Return (x, y) of the center of cell containing provided text 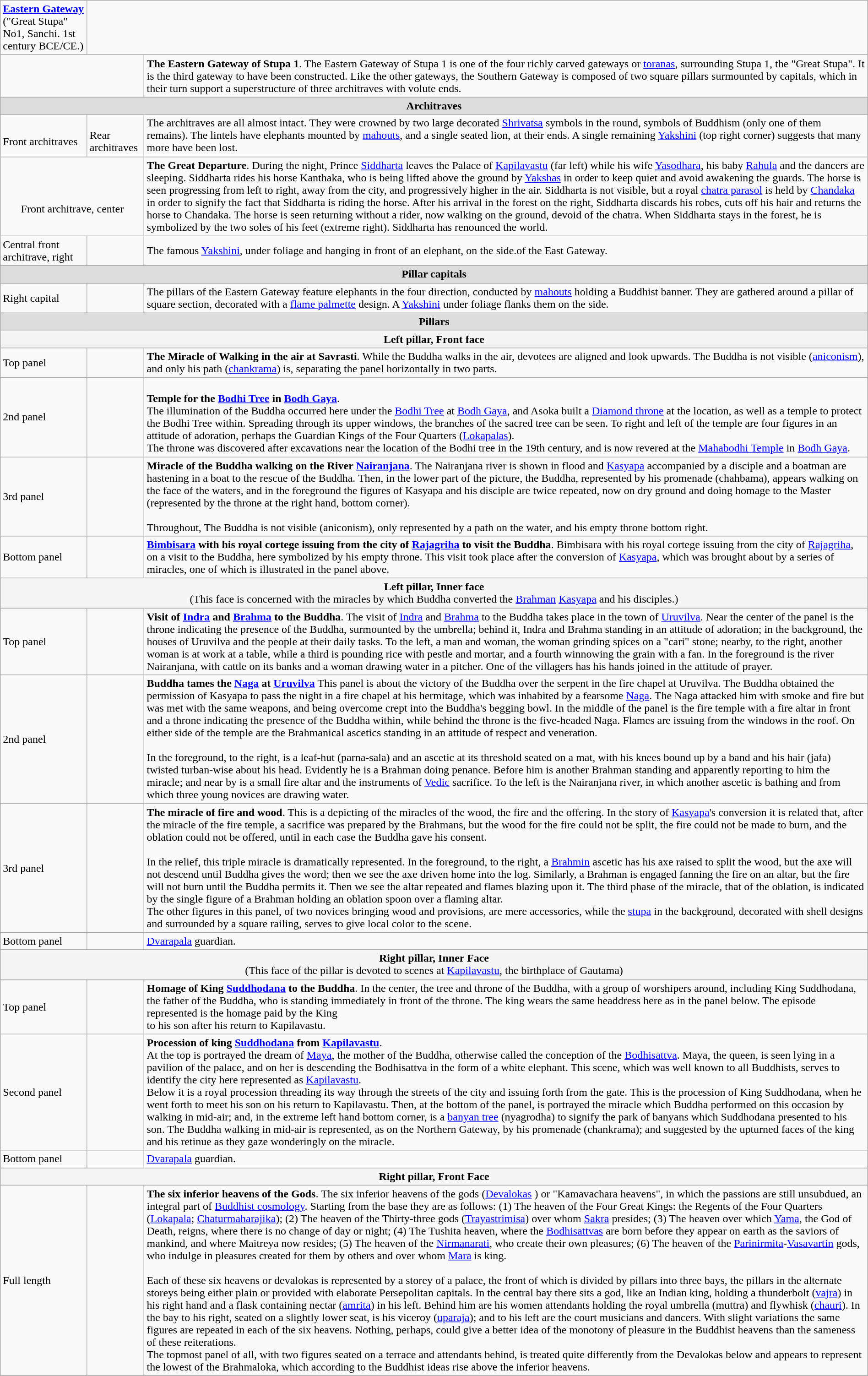
Left pillar, Front face (434, 339)
Front architraves (44, 136)
Pillar capitals (434, 274)
The famous Yakshini, under foliage and hanging in front of an elephant, on the side.of the East Gateway. (506, 251)
Eastern Gateway("Great Stupa" No1, Sanchi. 1st century BCE/CE.) (44, 27)
Left pillar, Inner face(This face is concerned with the miracles by which Buddha converted the Brahman Kasyapa and his disciples.) (434, 593)
Front architrave, center (72, 196)
Full length (44, 1280)
Second panel (44, 1092)
Right pillar, Front Face (434, 1176)
Right pillar, Inner Face(This face of the pillar is devoted to scenes at Kapilavastu, the birthplace of Gautama) (434, 964)
Central front architrave, right (44, 251)
Pillars (434, 321)
Right capital (44, 298)
Rear architraves (115, 136)
Architraves (434, 106)
